Scan for the cell matching the given text and deliver its [x, y] coordinate at center. 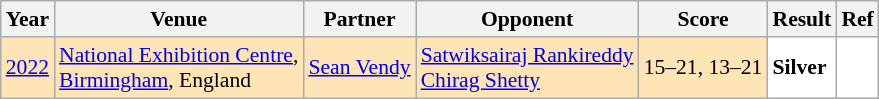
Silver [802, 68]
Sean Vendy [359, 68]
Satwiksairaj Rankireddy Chirag Shetty [528, 68]
Opponent [528, 19]
15–21, 13–21 [704, 68]
2022 [28, 68]
National Exhibition Centre,Birmingham, England [178, 68]
Score [704, 19]
Year [28, 19]
Venue [178, 19]
Partner [359, 19]
Ref [857, 19]
Result [802, 19]
